Extract the [x, y] coordinate from the center of the cell holding the provided text.  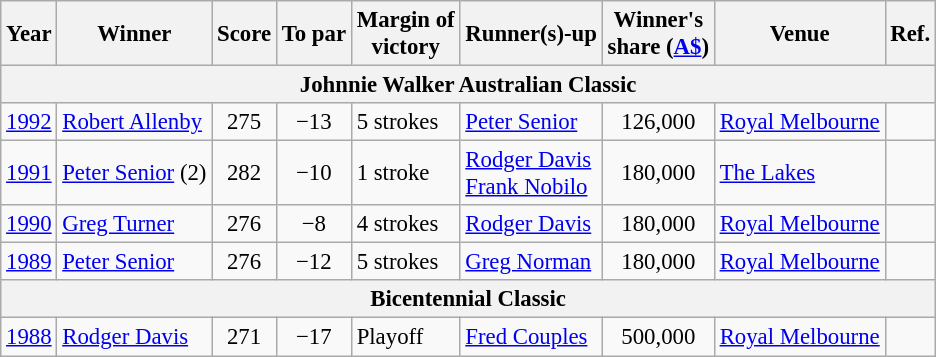
Greg Norman [531, 262]
Johnnie Walker Australian Classic [468, 85]
−12 [314, 262]
4 strokes [406, 224]
Bicentennial Classic [468, 299]
−13 [314, 122]
282 [244, 174]
−17 [314, 337]
Runner(s)-up [531, 34]
126,000 [658, 122]
1990 [29, 224]
To par [314, 34]
Fred Couples [531, 337]
1991 [29, 174]
Year [29, 34]
1988 [29, 337]
Rodger Davis Frank Nobilo [531, 174]
1 stroke [406, 174]
271 [244, 337]
Greg Turner [134, 224]
Ref. [910, 34]
Winner'sshare (A$) [658, 34]
Venue [800, 34]
Playoff [406, 337]
The Lakes [800, 174]
Robert Allenby [134, 122]
275 [244, 122]
1989 [29, 262]
Score [244, 34]
Margin ofvictory [406, 34]
Winner [134, 34]
500,000 [658, 337]
−8 [314, 224]
−10 [314, 174]
1992 [29, 122]
Peter Senior (2) [134, 174]
